Search for the cell housing the specified text and yield its (X, Y) center coordinate. 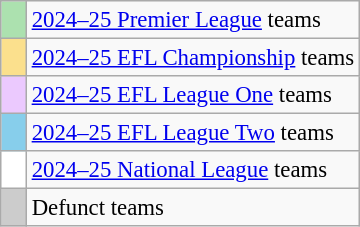
2024–25 Premier League teams (192, 20)
Defunct teams (192, 208)
2024–25 National League teams (192, 170)
2024–25 EFL Championship teams (192, 58)
2024–25 EFL League One teams (192, 95)
2024–25 EFL League Two teams (192, 133)
